Identify which cell holds the provided text, then report its [x, y] central coordinate. 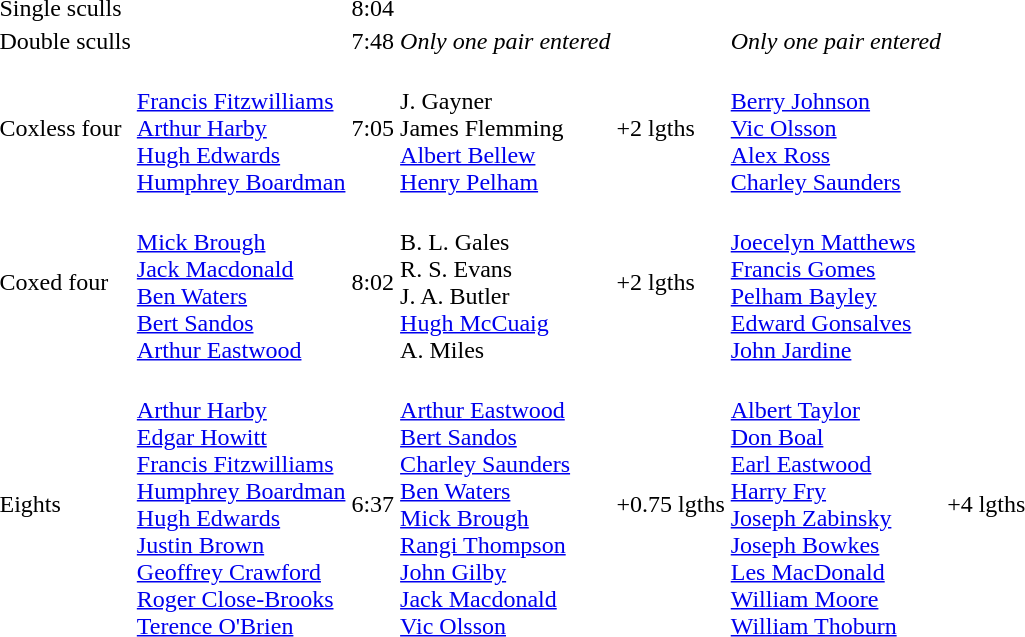
Joecelyn MatthewsFrancis GomesPelham BayleyEdward GonsalvesJohn Jardine [836, 282]
7:48 [373, 41]
J. GaynerJames FlemmingAlbert BellewHenry Pelham [506, 128]
7:05 [373, 128]
8:02 [373, 282]
Berry JohnsonVic OlssonAlex RossCharley Saunders [836, 128]
Francis FitzwilliamsArthur HarbyHugh EdwardsHumphrey Boardman [241, 128]
B. L. GalesR. S. EvansJ. A. ButlerHugh McCuaigA. Miles [506, 282]
Mick BroughJack MacdonaldBen WatersBert SandosArthur Eastwood [241, 282]
